Detect which cell encompasses the target text, then output its [X, Y] center coordinate. 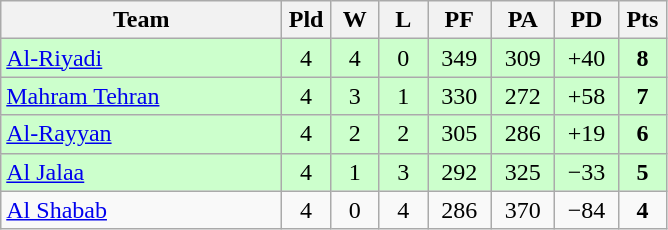
6 [642, 134]
Al-Rayyan [142, 134]
+19 [587, 134]
305 [460, 134]
Al Jalaa [142, 172]
309 [523, 58]
W [354, 20]
PD [587, 20]
370 [523, 210]
325 [523, 172]
272 [523, 96]
Al-Riyadi [142, 58]
Al Shabab [142, 210]
349 [460, 58]
Pts [642, 20]
8 [642, 58]
PF [460, 20]
Team [142, 20]
Mahram Tehran [142, 96]
7 [642, 96]
−84 [587, 210]
5 [642, 172]
+58 [587, 96]
PA [523, 20]
330 [460, 96]
292 [460, 172]
L [404, 20]
−33 [587, 172]
Pld [306, 20]
+40 [587, 58]
